Identify which cell holds the provided text, then report its [X, Y] central coordinate. 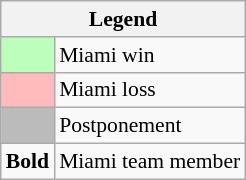
Miami team member [150, 162]
Miami loss [150, 90]
Legend [123, 19]
Bold [28, 162]
Postponement [150, 126]
Miami win [150, 55]
